Determine the [X, Y] coordinate at the center of the cell enclosing the given text.  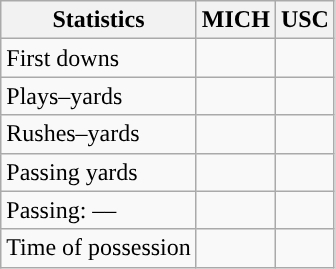
MICH [236, 20]
Time of possession [99, 248]
Plays–yards [99, 96]
First downs [99, 58]
Passing yards [99, 172]
USC [304, 20]
Passing: –– [99, 210]
Statistics [99, 20]
Rushes–yards [99, 134]
